For the text-containing cell, return its midpoint in (x, y) coordinate format. 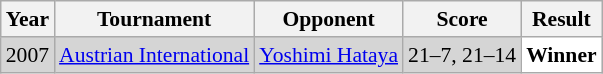
Result (562, 19)
21–7, 21–14 (462, 55)
Score (462, 19)
2007 (28, 55)
Opponent (328, 19)
Tournament (154, 19)
Austrian International (154, 55)
Year (28, 19)
Yoshimi Hataya (328, 55)
Winner (562, 55)
